Locate the cell with the specified text and output its (X, Y) center coordinate. 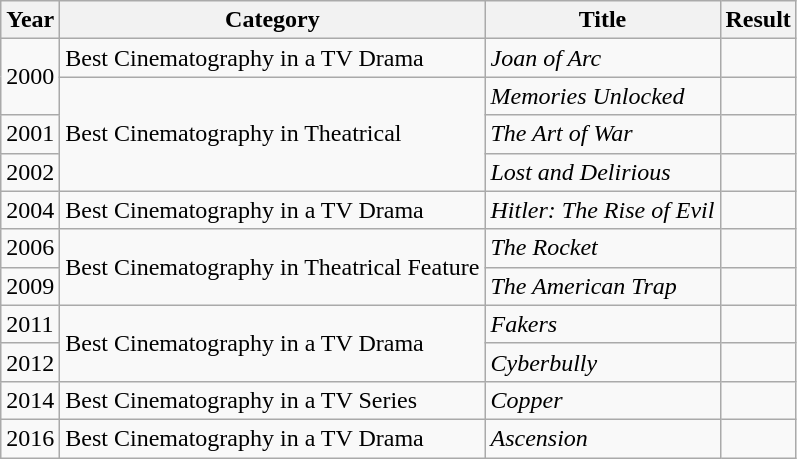
Best Cinematography in Theatrical Feature (272, 267)
2011 (30, 324)
Best Cinematography in Theatrical (272, 134)
2001 (30, 134)
Best Cinematography in a TV Series (272, 400)
2012 (30, 362)
Title (602, 20)
Hitler: The Rise of Evil (602, 210)
2002 (30, 172)
Result (758, 20)
The Rocket (602, 248)
Lost and Delirious (602, 172)
Year (30, 20)
2009 (30, 286)
Fakers (602, 324)
2000 (30, 77)
2006 (30, 248)
Category (272, 20)
Memories Unlocked (602, 96)
The Art of War (602, 134)
2004 (30, 210)
Joan of Arc (602, 58)
Copper (602, 400)
2016 (30, 438)
2014 (30, 400)
Cyberbully (602, 362)
Ascension (602, 438)
The American Trap (602, 286)
